From the cell containing the given text, extract its center point as (x, y) coordinate. 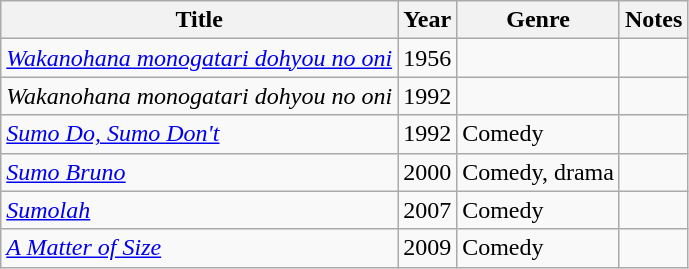
Notes (653, 20)
Title (200, 20)
Sumo Bruno (200, 172)
A Matter of Size (200, 248)
Sumolah (200, 210)
Comedy, drama (538, 172)
2009 (428, 248)
2000 (428, 172)
Sumo Do, Sumo Don't (200, 134)
2007 (428, 210)
Genre (538, 20)
1956 (428, 58)
Year (428, 20)
